Provide the [X, Y] coordinate of the cell's center where the given text is located.  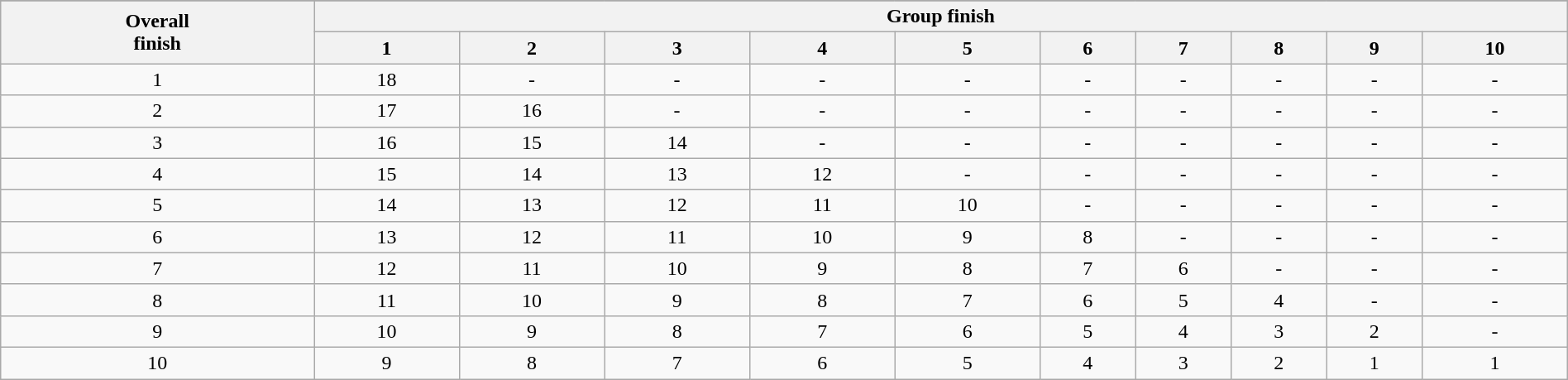
18 [387, 79]
Group finish [941, 17]
Overallfinish [157, 32]
17 [387, 111]
